From the cell containing the given text, extract its center point as [X, Y] coordinate. 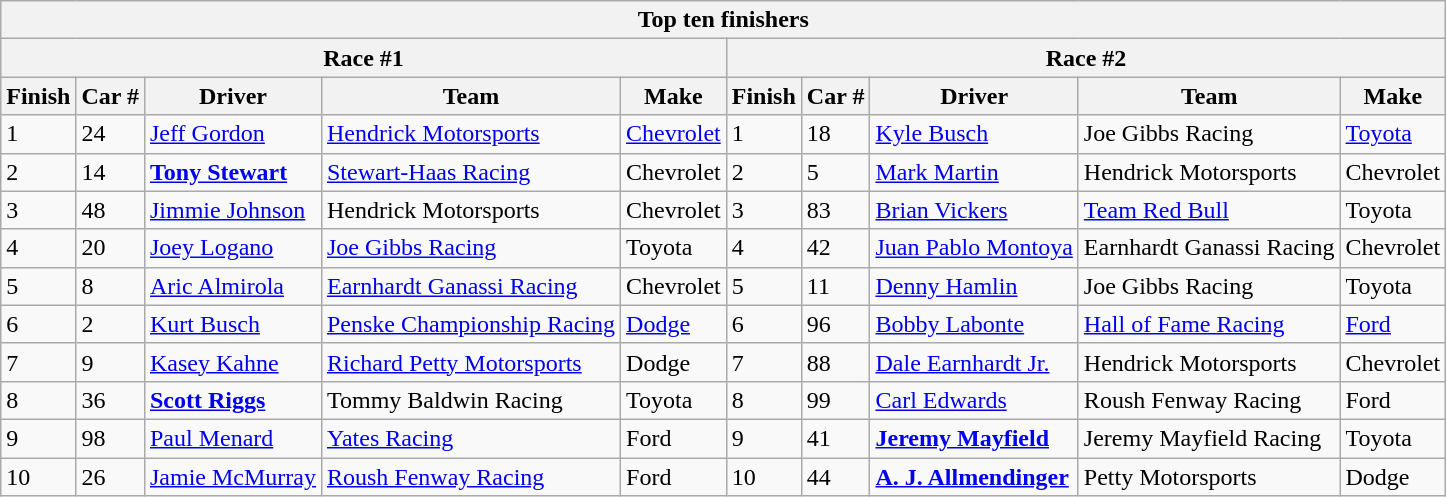
Jeremy Mayfield Racing [1209, 438]
Tommy Baldwin Racing [470, 400]
Stewart-Haas Racing [470, 172]
Yates Racing [470, 438]
Bobby Labonte [974, 324]
44 [836, 477]
Team Red Bull [1209, 210]
Petty Motorsports [1209, 477]
41 [836, 438]
Mark Martin [974, 172]
Kyle Busch [974, 134]
A. J. Allmendinger [974, 477]
Paul Menard [232, 438]
36 [110, 400]
Carl Edwards [974, 400]
Top ten finishers [724, 20]
99 [836, 400]
Penske Championship Racing [470, 324]
24 [110, 134]
Jamie McMurray [232, 477]
Richard Petty Motorsports [470, 362]
Tony Stewart [232, 172]
Kasey Kahne [232, 362]
14 [110, 172]
Denny Hamlin [974, 286]
Brian Vickers [974, 210]
96 [836, 324]
Jeremy Mayfield [974, 438]
Jeff Gordon [232, 134]
Race #2 [1086, 58]
88 [836, 362]
42 [836, 248]
Scott Riggs [232, 400]
Joey Logano [232, 248]
83 [836, 210]
Jimmie Johnson [232, 210]
26 [110, 477]
Juan Pablo Montoya [974, 248]
18 [836, 134]
11 [836, 286]
Kurt Busch [232, 324]
48 [110, 210]
Aric Almirola [232, 286]
Race #1 [364, 58]
Hall of Fame Racing [1209, 324]
Dale Earnhardt Jr. [974, 362]
98 [110, 438]
20 [110, 248]
